For the text-containing cell, return its midpoint in (x, y) coordinate format. 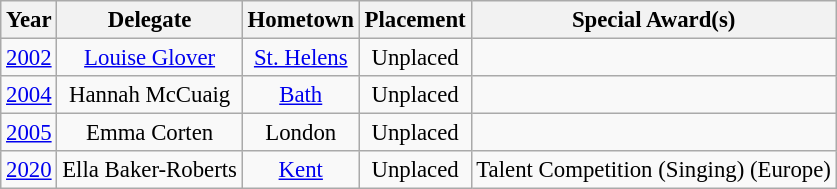
Talent Competition (Singing) (Europe) (654, 170)
Emma Corten (150, 133)
Hometown (300, 20)
St. Helens (300, 58)
Year (29, 20)
2002 (29, 58)
Special Award(s) (654, 20)
Kent (300, 170)
Placement (415, 20)
London (300, 133)
Hannah McCuaig (150, 95)
Ella Baker-Roberts (150, 170)
Louise Glover (150, 58)
2005 (29, 133)
Delegate (150, 20)
2020 (29, 170)
Bath (300, 95)
2004 (29, 95)
